Find where the given text appears and provide that cell's center as (x, y) coordinate. 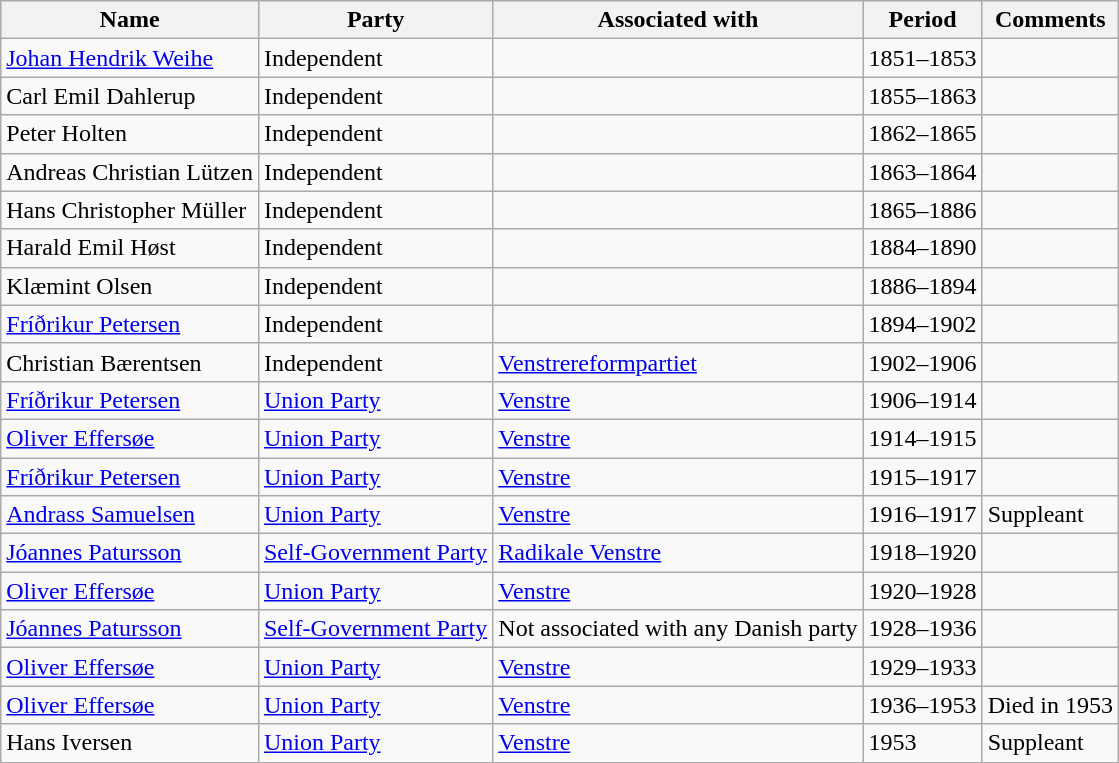
1914–1915 (922, 438)
Christian Bærentsen (130, 362)
Klæmint Olsen (130, 286)
Andreas Christian Lützen (130, 172)
1928–1936 (922, 629)
1915–1917 (922, 477)
1863–1864 (922, 172)
Associated with (678, 20)
Johan Hendrik Weihe (130, 58)
Hans Christopher Müller (130, 210)
1894–1902 (922, 324)
1936–1953 (922, 705)
Party (375, 20)
Peter Holten (130, 134)
1920–1928 (922, 591)
1886–1894 (922, 286)
1851–1853 (922, 58)
1918–1920 (922, 553)
1855–1863 (922, 96)
Hans Iversen (130, 743)
Not associated with any Danish party (678, 629)
1862–1865 (922, 134)
1902–1906 (922, 362)
1916–1917 (922, 515)
Andrass Samuelsen (130, 515)
Comments (1050, 20)
1929–1933 (922, 667)
Radikale Venstre (678, 553)
Harald Emil Høst (130, 248)
1906–1914 (922, 400)
Period (922, 20)
Carl Emil Dahlerup (130, 96)
1884–1890 (922, 248)
Died in 1953 (1050, 705)
Venstrereformpartiet (678, 362)
1953 (922, 743)
Name (130, 20)
1865–1886 (922, 210)
